Pinpoint the cell where the given text exists, returning its (X, Y) midpoint coordinate. 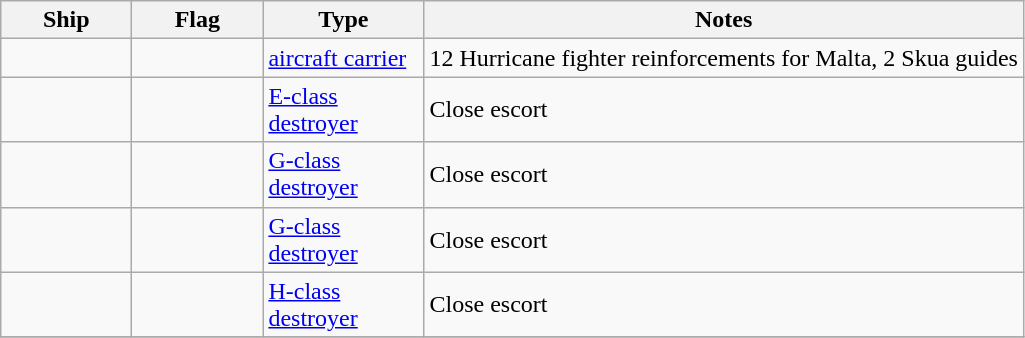
E-class destroyer (344, 110)
Notes (724, 20)
Ship (66, 20)
Flag (198, 20)
Type (344, 20)
H-class destroyer (344, 304)
12 Hurricane fighter reinforcements for Malta, 2 Skua guides (724, 58)
aircraft carrier (344, 58)
